Extract the [x, y] coordinate from the center of the cell holding the provided text.  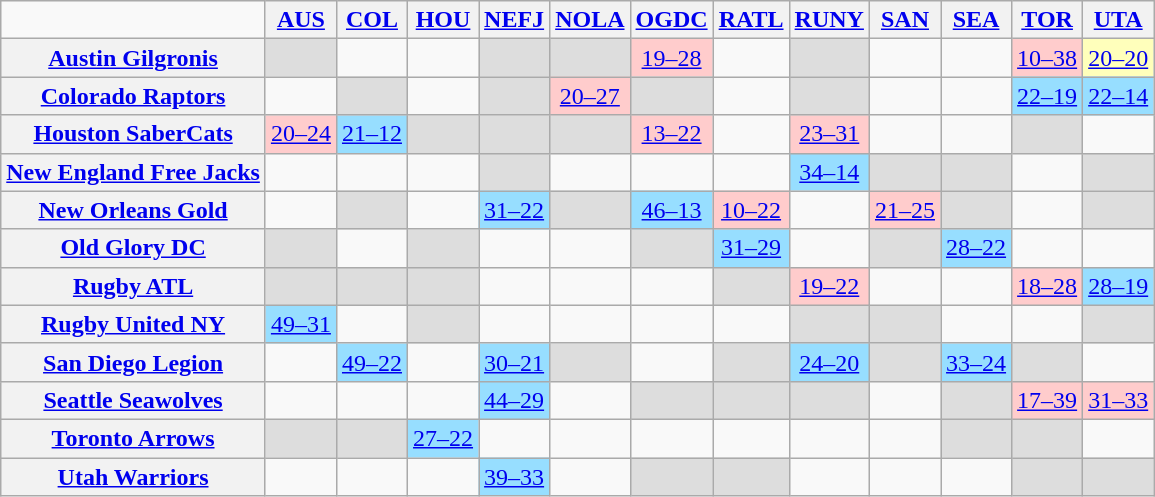
Old Glory DC [134, 248]
39–33 [514, 477]
46–13 [672, 210]
SEA [976, 20]
20–27 [590, 96]
San Diego Legion [134, 362]
30–21 [514, 362]
33–24 [976, 362]
20–24 [300, 134]
17–39 [1048, 400]
21–12 [372, 134]
49–31 [300, 324]
Rugby United NY [134, 324]
22–19 [1048, 96]
44–29 [514, 400]
27–22 [444, 438]
Austin Gilgronis [134, 58]
Colorado Raptors [134, 96]
20–20 [1118, 58]
22–14 [1118, 96]
31–22 [514, 210]
Houston SaberCats [134, 134]
COL [372, 20]
49–22 [372, 362]
SAN [904, 20]
NEFJ [514, 20]
AUS [300, 20]
RATL [751, 20]
Toronto Arrows [134, 438]
18–28 [1048, 286]
13–22 [672, 134]
19–28 [672, 58]
New Orleans Gold [134, 210]
34–14 [829, 172]
Utah Warriors [134, 477]
NOLA [590, 20]
28–19 [1118, 286]
19–22 [829, 286]
10–38 [1048, 58]
31–33 [1118, 400]
10–22 [751, 210]
24–20 [829, 362]
OGDC [672, 20]
HOU [444, 20]
28–22 [976, 248]
23–31 [829, 134]
TOR [1048, 20]
31–29 [751, 248]
UTA [1118, 20]
New England Free Jacks [134, 172]
Seattle Seawolves [134, 400]
21–25 [904, 210]
RUNY [829, 20]
Rugby ATL [134, 286]
